Determine the [X, Y] coordinate at the center of the cell enclosing the given text.  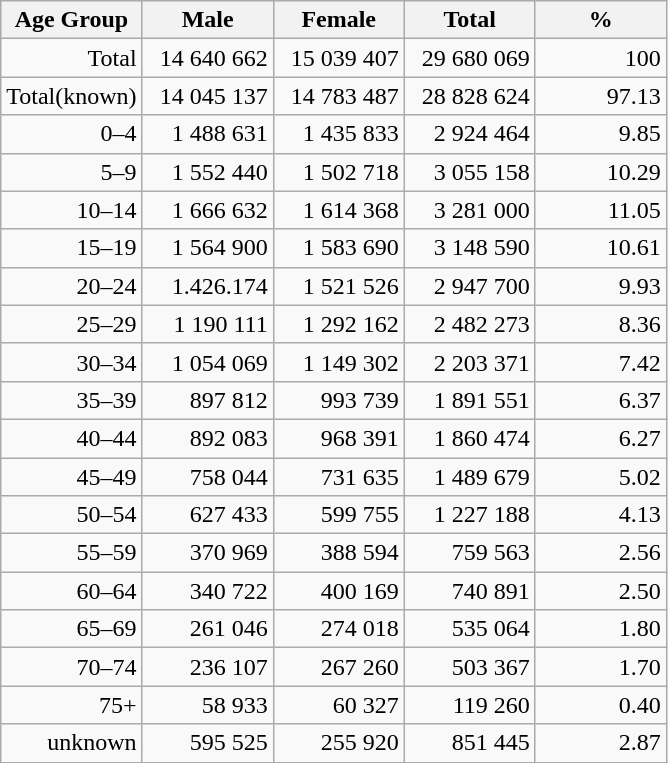
9.85 [600, 134]
1.426.174 [208, 286]
4.13 [600, 515]
30–34 [72, 362]
28 828 624 [470, 96]
11.05 [600, 210]
3 055 158 [470, 172]
55–59 [72, 553]
274 018 [338, 629]
75+ [72, 705]
731 635 [338, 477]
595 525 [208, 743]
1 054 069 [208, 362]
8.36 [600, 324]
60 327 [338, 705]
15–19 [72, 248]
40–44 [72, 438]
2 924 464 [470, 134]
236 107 [208, 667]
10–14 [72, 210]
993 739 [338, 400]
1 891 551 [470, 400]
1 860 474 [470, 438]
20–24 [72, 286]
97.13 [600, 96]
1 552 440 [208, 172]
3 148 590 [470, 248]
50–54 [72, 515]
255 920 [338, 743]
1 614 368 [338, 210]
740 891 [470, 591]
Total(known) [72, 96]
627 433 [208, 515]
1 666 632 [208, 210]
15 039 407 [338, 58]
70–74 [72, 667]
0.40 [600, 705]
29 680 069 [470, 58]
1 489 679 [470, 477]
2.50 [600, 591]
0–4 [72, 134]
892 083 [208, 438]
1 521 526 [338, 286]
758 044 [208, 477]
65–69 [72, 629]
759 563 [470, 553]
100 [600, 58]
370 969 [208, 553]
388 594 [338, 553]
6.27 [600, 438]
14 045 137 [208, 96]
1 190 111 [208, 324]
261 046 [208, 629]
unknown [72, 743]
% [600, 20]
6.37 [600, 400]
400 169 [338, 591]
45–49 [72, 477]
58 933 [208, 705]
599 755 [338, 515]
1 502 718 [338, 172]
119 260 [470, 705]
5–9 [72, 172]
7.42 [600, 362]
2.56 [600, 553]
35–39 [72, 400]
535 064 [470, 629]
1 488 631 [208, 134]
267 260 [338, 667]
5.02 [600, 477]
60–64 [72, 591]
10.61 [600, 248]
Age Group [72, 20]
851 445 [470, 743]
1.70 [600, 667]
2 947 700 [470, 286]
1.80 [600, 629]
1 583 690 [338, 248]
25–29 [72, 324]
9.93 [600, 286]
3 281 000 [470, 210]
1 292 162 [338, 324]
14 783 487 [338, 96]
1 435 833 [338, 134]
2.87 [600, 743]
968 391 [338, 438]
503 367 [470, 667]
2 482 273 [470, 324]
Male [208, 20]
1 227 188 [470, 515]
1 564 900 [208, 248]
Female [338, 20]
897 812 [208, 400]
1 149 302 [338, 362]
340 722 [208, 591]
10.29 [600, 172]
14 640 662 [208, 58]
2 203 371 [470, 362]
